Detect which cell encompasses the target text, then output its [x, y] center coordinate. 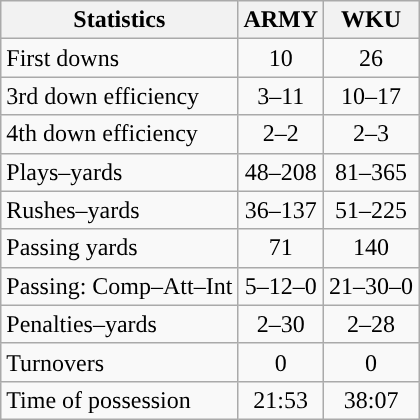
Rushes–yards [120, 210]
21–30–0 [372, 286]
3rd down efficiency [120, 96]
71 [281, 248]
140 [372, 248]
Penalties–yards [120, 324]
Time of possession [120, 400]
WKU [372, 20]
38:07 [372, 400]
5–12–0 [281, 286]
4th down efficiency [120, 134]
26 [372, 58]
2–3 [372, 134]
21:53 [281, 400]
51–225 [372, 210]
Turnovers [120, 362]
10–17 [372, 96]
Plays–yards [120, 172]
2–28 [372, 324]
10 [281, 58]
48–208 [281, 172]
36–137 [281, 210]
First downs [120, 58]
2–2 [281, 134]
Passing yards [120, 248]
Statistics [120, 20]
2–30 [281, 324]
ARMY [281, 20]
81–365 [372, 172]
3–11 [281, 96]
Passing: Comp–Att–Int [120, 286]
